Search for the cell housing the specified text and yield its [x, y] center coordinate. 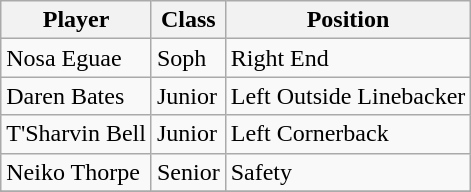
Neiko Thorpe [76, 172]
Left Cornerback [348, 134]
Nosa Eguae [76, 58]
Right End [348, 58]
T'Sharvin Bell [76, 134]
Daren Bates [76, 96]
Soph [188, 58]
Safety [348, 172]
Position [348, 20]
Player [76, 20]
Senior [188, 172]
Left Outside Linebacker [348, 96]
Class [188, 20]
